Return (x, y) of the center of cell containing provided text 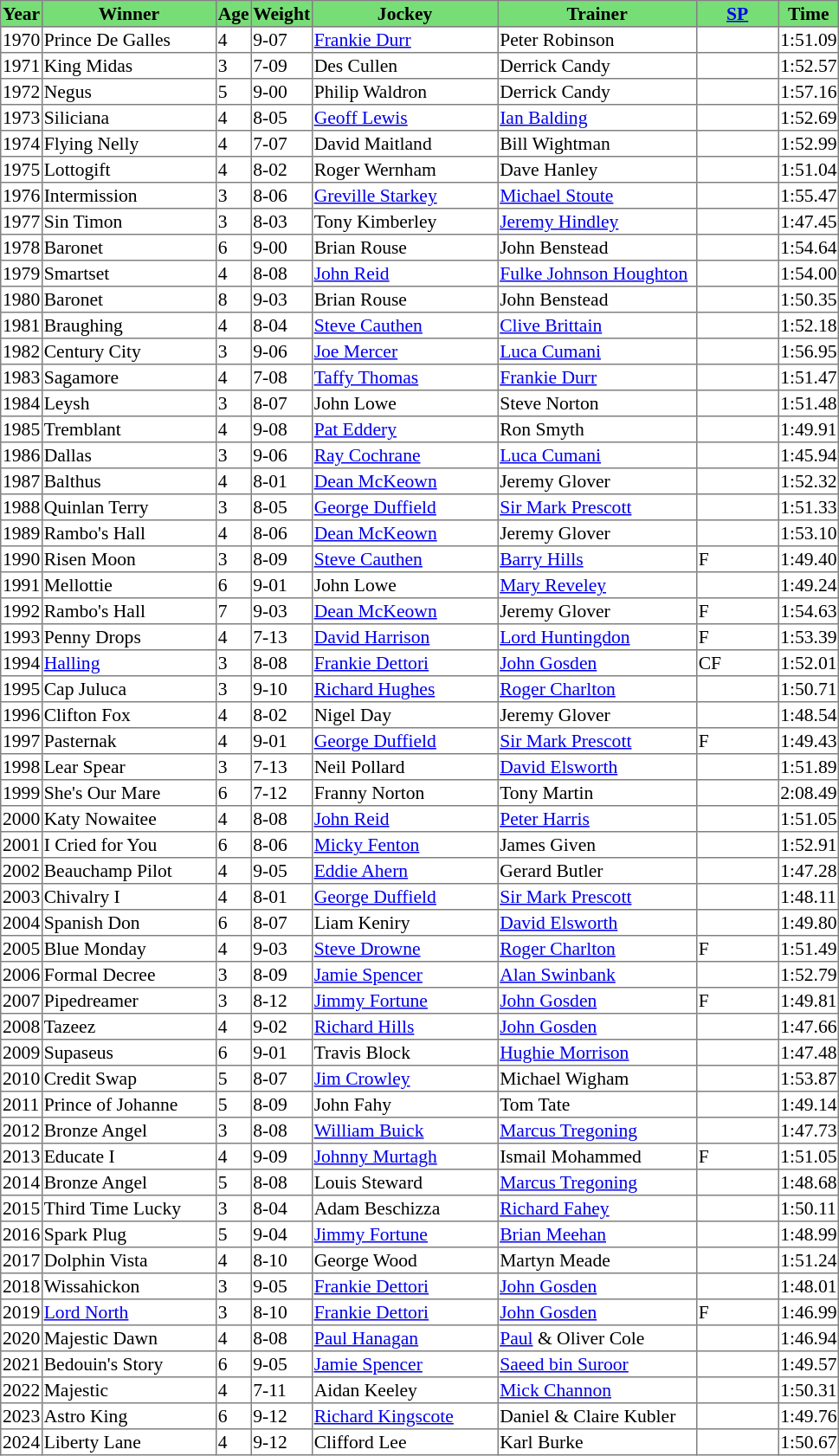
2014 (22, 1182)
Brian Meehan (597, 1234)
2020 (22, 1338)
2013 (22, 1156)
David Harrison (404, 637)
1:53.39 (809, 637)
1:51.33 (809, 507)
Katy Nowaitee (128, 819)
Tom Tate (597, 1105)
1981 (22, 325)
Michael Wigham (597, 1079)
1986 (22, 455)
William Buick (404, 1131)
1998 (22, 767)
Lord Huntingdon (597, 637)
1973 (22, 118)
1991 (22, 585)
9-07 (281, 40)
Ray Cochrane (404, 455)
John Fahy (404, 1105)
7 (233, 611)
1:48.01 (809, 1286)
She's Our Mare (128, 793)
2006 (22, 975)
Michael Stoute (597, 196)
1:49.91 (809, 429)
David Maitland (404, 144)
1985 (22, 429)
Halling (128, 663)
Travis Block (404, 1053)
1976 (22, 196)
1:56.95 (809, 351)
Neil Pollard (404, 767)
1:55.47 (809, 196)
Majestic (128, 1390)
Flying Nelly (128, 144)
1994 (22, 663)
2018 (22, 1286)
1:47.66 (809, 1027)
Blue Monday (128, 949)
Micky Fenton (404, 845)
SP (737, 14)
Ian Balding (597, 118)
1979 (22, 274)
1970 (22, 40)
1:54.64 (809, 248)
Clive Brittain (597, 325)
Tony Martin (597, 793)
Negus (128, 92)
Richard Fahey (597, 1208)
1978 (22, 248)
1995 (22, 689)
7-08 (281, 377)
1:51.04 (809, 170)
Smartset (128, 274)
Age (233, 14)
Supaseus (128, 1053)
1:51.48 (809, 403)
Majestic Dawn (128, 1338)
Tremblant (128, 429)
Dallas (128, 455)
Ron Smyth (597, 429)
1:47.28 (809, 871)
Roger Wernham (404, 170)
Joe Mercer (404, 351)
Taffy Thomas (404, 377)
1:51.49 (809, 949)
Geoff Lewis (404, 118)
Martyn Meade (597, 1260)
1:45.94 (809, 455)
1990 (22, 559)
Chivalry I (128, 897)
Karl Burke (597, 1442)
1:50.11 (809, 1208)
2011 (22, 1105)
1:52.91 (809, 845)
Des Cullen (404, 66)
1:52.57 (809, 66)
Clifford Lee (404, 1442)
2009 (22, 1053)
1:52.79 (809, 975)
Jeremy Hindley (597, 222)
1975 (22, 170)
1:50.71 (809, 689)
Aidan Keeley (404, 1390)
1:46.99 (809, 1312)
1:49.76 (809, 1416)
Siliciana (128, 118)
1:48.99 (809, 1234)
2004 (22, 923)
Intermission (128, 196)
King Midas (128, 66)
1987 (22, 481)
1:50.31 (809, 1390)
2003 (22, 897)
Bedouin's Story (128, 1364)
9-08 (281, 429)
2008 (22, 1027)
8 (233, 300)
2005 (22, 949)
Barry Hills (597, 559)
Time (809, 14)
Saeed bin Suroor (597, 1364)
9-02 (281, 1027)
9-09 (281, 1156)
2:08.49 (809, 793)
2023 (22, 1416)
Formal Decree (128, 975)
2019 (22, 1312)
1980 (22, 300)
1:47.73 (809, 1131)
1984 (22, 403)
8-12 (281, 1001)
1:50.35 (809, 300)
Pipedreamer (128, 1001)
1997 (22, 741)
2021 (22, 1364)
James Given (597, 845)
Johnny Murtagh (404, 1156)
Prince of Johanne (128, 1105)
1:49.24 (809, 585)
Peter Harris (597, 819)
Educate I (128, 1156)
1:48.68 (809, 1182)
1999 (22, 793)
1:46.94 (809, 1338)
Paul Hanagan (404, 1338)
Penny Drops (128, 637)
Alan Swinbank (597, 975)
7-12 (281, 793)
Louis Steward (404, 1182)
Mary Reveley (597, 585)
1974 (22, 144)
Franny Norton (404, 793)
1:47.48 (809, 1053)
I Cried for You (128, 845)
Sagamore (128, 377)
Daniel & Claire Kubler (597, 1416)
1:57.16 (809, 92)
1:54.00 (809, 274)
Lear Spear (128, 767)
1:49.43 (809, 741)
Steve Drowne (404, 949)
2024 (22, 1442)
Spark Plug (128, 1234)
Prince De Galles (128, 40)
2001 (22, 845)
Trainer (597, 14)
Risen Moon (128, 559)
Nigel Day (404, 715)
Leysh (128, 403)
2015 (22, 1208)
Winner (128, 14)
Jim Crowley (404, 1079)
1988 (22, 507)
2010 (22, 1079)
1993 (22, 637)
Weight (281, 14)
Paul & Oliver Cole (597, 1338)
1:51.47 (809, 377)
1:54.63 (809, 611)
1:53.10 (809, 533)
Dave Hanley (597, 170)
Richard Kingscote (404, 1416)
1:51.89 (809, 767)
Liam Keniry (404, 923)
Dolphin Vista (128, 1260)
2000 (22, 819)
Pasternak (128, 741)
Steve Norton (597, 403)
1:52.18 (809, 325)
Pat Eddery (404, 429)
Clifton Fox (128, 715)
Gerard Butler (597, 871)
7-11 (281, 1390)
1:52.01 (809, 663)
Philip Waldron (404, 92)
Jockey (404, 14)
Richard Hughes (404, 689)
1992 (22, 611)
Tazeez (128, 1027)
1996 (22, 715)
Quinlan Terry (128, 507)
1:50.67 (809, 1442)
Ismail Mohammed (597, 1156)
Year (22, 14)
Liberty Lane (128, 1442)
Mellottie (128, 585)
Richard Hills (404, 1027)
1989 (22, 533)
1:52.99 (809, 144)
1:49.40 (809, 559)
Hughie Morrison (597, 1053)
1:49.57 (809, 1364)
Wissahickon (128, 1286)
2002 (22, 871)
Sin Timon (128, 222)
7-09 (281, 66)
Greville Starkey (404, 196)
9-04 (281, 1234)
1:49.14 (809, 1105)
Credit Swap (128, 1079)
1983 (22, 377)
2012 (22, 1131)
1:49.81 (809, 1001)
Tony Kimberley (404, 222)
1:47.45 (809, 222)
Third Time Lucky (128, 1208)
Mick Channon (597, 1390)
7-07 (281, 144)
Lord North (128, 1312)
Spanish Don (128, 923)
Fulke Johnson Houghton (597, 274)
2017 (22, 1260)
1982 (22, 351)
1971 (22, 66)
1:51.24 (809, 1260)
2016 (22, 1234)
1:51.09 (809, 40)
Beauchamp Pilot (128, 871)
Bill Wightman (597, 144)
1977 (22, 222)
1:52.69 (809, 118)
Lottogift (128, 170)
Balthus (128, 481)
9-10 (281, 689)
CF (737, 663)
Astro King (128, 1416)
Braughing (128, 325)
1972 (22, 92)
Eddie Ahern (404, 871)
Adam Beschizza (404, 1208)
1:49.80 (809, 923)
1:53.87 (809, 1079)
Peter Robinson (597, 40)
2007 (22, 1001)
1:48.54 (809, 715)
8-03 (281, 222)
Cap Juluca (128, 689)
2022 (22, 1390)
1:48.11 (809, 897)
George Wood (404, 1260)
1:52.32 (809, 481)
Century City (128, 351)
